Return (X, Y) of the center of cell containing provided text 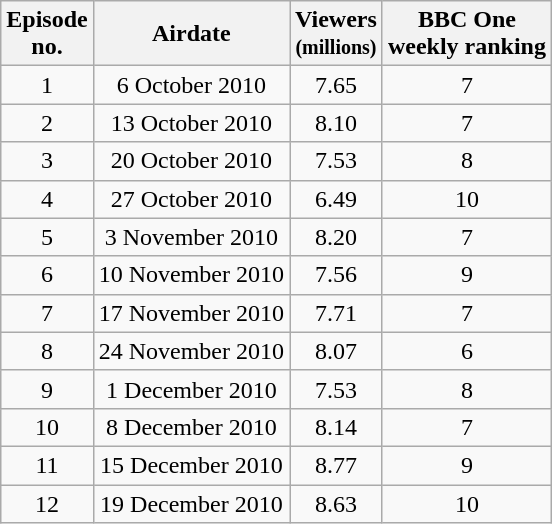
12 (47, 503)
BBC Oneweekly ranking (466, 34)
27 October 2010 (191, 199)
1 (47, 85)
24 November 2010 (191, 351)
5 (47, 237)
6.49 (336, 199)
Airdate (191, 34)
20 October 2010 (191, 161)
10 November 2010 (191, 275)
Viewers(millions) (336, 34)
8 December 2010 (191, 427)
8.07 (336, 351)
7.56 (336, 275)
3 November 2010 (191, 237)
1 December 2010 (191, 389)
13 October 2010 (191, 123)
3 (47, 161)
8.20 (336, 237)
2 (47, 123)
8.10 (336, 123)
8.14 (336, 427)
8.77 (336, 465)
8.63 (336, 503)
7.65 (336, 85)
6 October 2010 (191, 85)
19 December 2010 (191, 503)
4 (47, 199)
Episodeno. (47, 34)
15 December 2010 (191, 465)
17 November 2010 (191, 313)
11 (47, 465)
7.71 (336, 313)
